Provide the (x, y) coordinate of the cell's center where the given text is located.  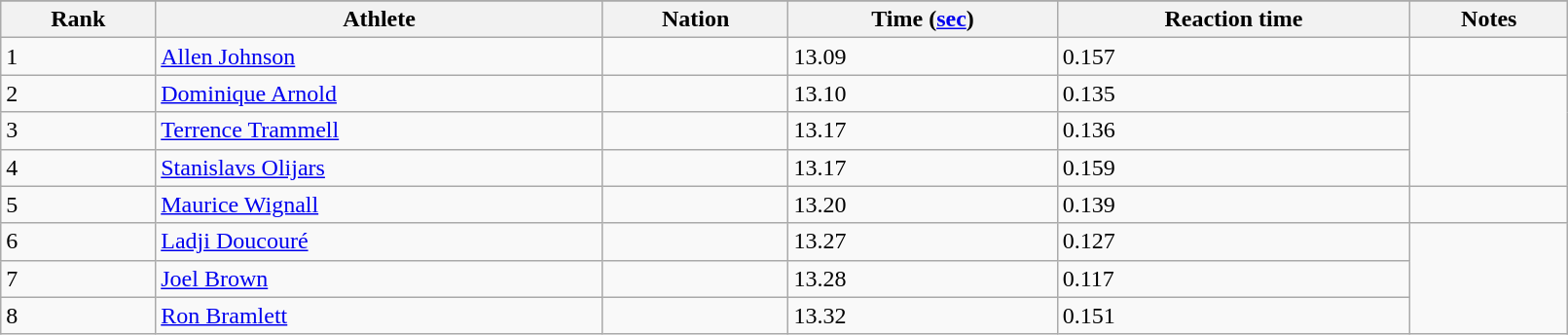
13.32 (923, 316)
0.159 (1234, 167)
Notes (1489, 19)
3 (78, 130)
0.127 (1234, 242)
Athlete (380, 19)
13.28 (923, 279)
0.136 (1234, 130)
Terrence Trammell (380, 130)
0.135 (1234, 93)
13.20 (923, 205)
Stanislavs Olijars (380, 167)
Rank (78, 19)
Time (sec) (923, 19)
0.151 (1234, 316)
0.117 (1234, 279)
Reaction time (1234, 19)
8 (78, 316)
Maurice Wignall (380, 205)
1 (78, 56)
4 (78, 167)
2 (78, 93)
13.09 (923, 56)
5 (78, 205)
6 (78, 242)
Nation (695, 19)
Ron Bramlett (380, 316)
13.27 (923, 242)
Ladji Doucouré (380, 242)
0.157 (1234, 56)
7 (78, 279)
13.10 (923, 93)
Allen Johnson (380, 56)
Dominique Arnold (380, 93)
0.139 (1234, 205)
Joel Brown (380, 279)
